Search for the cell housing the specified text and yield its [X, Y] center coordinate. 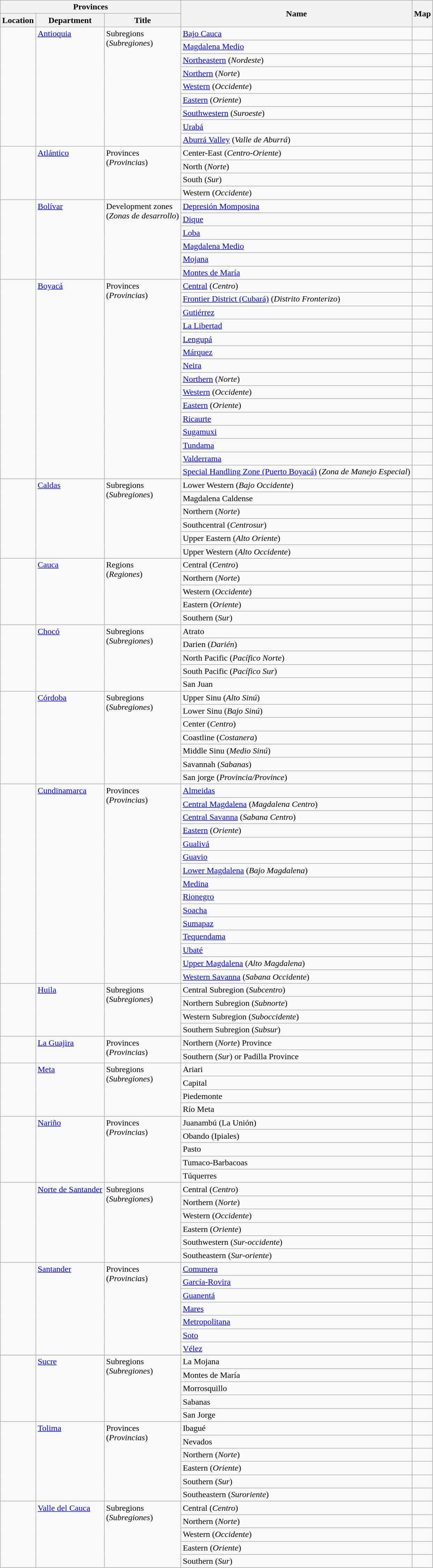
Gutiérrez [297, 312]
Western Savanna (Sabana Occidente) [297, 976]
Neira [297, 365]
Southwestern (Sur-occidente) [297, 1242]
Juanambú (La Unión) [297, 1123]
Vélez [297, 1348]
Lower Western (Bajo Occidente) [297, 485]
Southeastern (Sur-oriente) [297, 1256]
Provinces [91, 7]
Mojana [297, 259]
Atrato [297, 631]
Department [70, 20]
San Jorge [297, 1415]
Upper Sinu (Alto Sinú) [297, 698]
Tolima [70, 1461]
Río Meta [297, 1109]
Coastline (Costanera) [297, 737]
Gualivá [297, 844]
North (Norte) [297, 166]
North Pacific (Pacífico Norte) [297, 658]
Darien (Darién) [297, 645]
San Juan [297, 684]
García-Rovira [297, 1282]
Central Subregion (Subcentro) [297, 990]
Boyacá [70, 379]
Cundinamarca [70, 884]
Soto [297, 1335]
South (Sur) [297, 180]
Dique [297, 220]
Location [18, 20]
Tequendama [297, 937]
Urabá [297, 126]
Soacha [297, 910]
Nevados [297, 1442]
South Pacific (Pacífico Sur) [297, 671]
Loba [297, 233]
Cauca [70, 591]
Ubaté [297, 950]
Development zones(Zonas de desarrollo) [143, 239]
Center-East (Centro-Oriente) [297, 153]
Caldas [70, 518]
Lower Magdalena (Bajo Magdalena) [297, 870]
Savannah (Sabanas) [297, 764]
Ariari [297, 1070]
Special Handling Zone (Puerto Boyacá) (Zona de Manejo Especial) [297, 472]
Southcentral (Centrosur) [297, 525]
Sugamuxi [297, 432]
Upper Western (Alto Occidente) [297, 551]
Comunera [297, 1269]
Regions(Regiones) [143, 591]
Tumaco-Barbacoas [297, 1162]
Center (Centro) [297, 724]
Bolívar [70, 239]
Márquez [297, 352]
Middle Sinu (Medio Sinú) [297, 751]
Northern (Norte) Province [297, 1043]
Central Savanna (Sabana Centro) [297, 817]
Bajo Cauca [297, 34]
Southern (Sur) or Padilla Province [297, 1056]
Title [143, 20]
Aburrá Valley (Valle de Aburrá) [297, 140]
Tundama [297, 445]
Sucre [70, 1388]
Central Magdalena (Magdalena Centro) [297, 804]
Magdalena Caldense [297, 498]
Mares [297, 1309]
Santander [70, 1309]
Western Subregion (Suboccidente) [297, 1017]
La Libertad [297, 326]
Southeastern (Suroriente) [297, 1495]
Ricaurte [297, 419]
Rionegro [297, 897]
Sabanas [297, 1402]
Meta [70, 1090]
La Mojana [297, 1362]
San jorge (Provincia/Province) [297, 777]
Medina [297, 884]
Capital [297, 1083]
Atlántico [70, 173]
Nariño [70, 1149]
Name [297, 14]
Metropolitana [297, 1322]
Antioquia [70, 87]
Túquerres [297, 1176]
Lower Sinu (Bajo Sinú) [297, 711]
Pasto [297, 1149]
Northern Subregion (Subnorte) [297, 1003]
Upper Eastern (Alto Oriente) [297, 538]
Sumapaz [297, 923]
Córdoba [70, 737]
Chocó [70, 658]
Southern Subregion (Subsur) [297, 1030]
Guanentá [297, 1295]
Piedemonte [297, 1096]
Guavio [297, 857]
La Guajira [70, 1050]
Depresión Momposina [297, 206]
Map [422, 14]
Lengupá [297, 339]
Almeidas [297, 790]
Frontier District (Cubará) (Distrito Fronterizo) [297, 299]
Northeastern (Nordeste) [297, 60]
Norte de Santander [70, 1222]
Morrosquillo [297, 1388]
Upper Magdalena (Alto Magdalena) [297, 963]
Valderrama [297, 459]
Ibagué [297, 1428]
Southwestern (Suroeste) [297, 113]
Valle del Cauca [70, 1534]
Obando (Ipiales) [297, 1136]
Huila [70, 1010]
